Return (X, Y) of the center of cell containing provided text 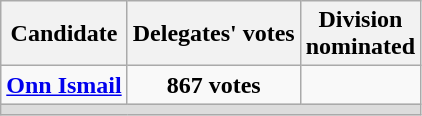
Delegates' votes (214, 34)
Divisionnominated (360, 34)
867 votes (214, 85)
Onn Ismail (64, 85)
Candidate (64, 34)
